Find where the given text appears and provide that cell's center as (X, Y) coordinate. 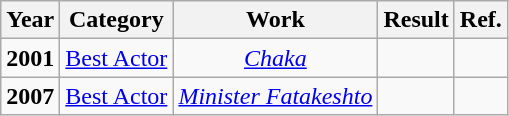
Minister Fatakeshto (276, 96)
2001 (30, 58)
Result (416, 20)
Category (116, 20)
Work (276, 20)
Year (30, 20)
2007 (30, 96)
Chaka (276, 58)
Ref. (480, 20)
